Provide the (x, y) coordinate of the cell's center where the given text is located.  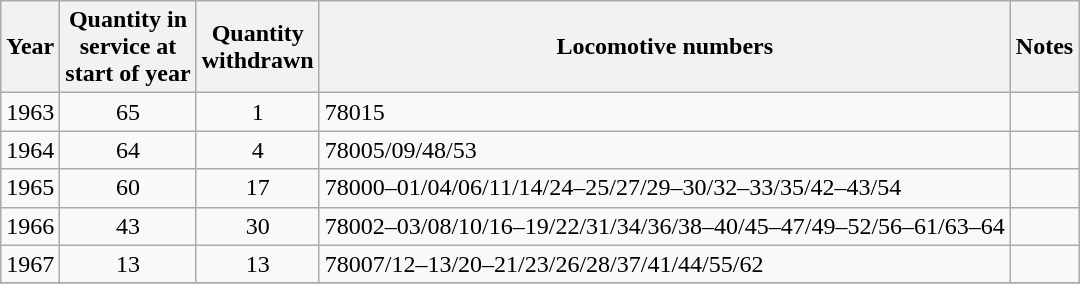
1 (258, 112)
1965 (30, 188)
4 (258, 150)
64 (128, 150)
1963 (30, 112)
78000–01/04/06/11/14/24–25/27/29–30/32–33/35/42–43/54 (664, 188)
1964 (30, 150)
78007/12–13/20–21/23/26/28/37/41/44/55/62 (664, 264)
65 (128, 112)
Year (30, 47)
Notes (1044, 47)
43 (128, 226)
60 (128, 188)
Quantitywithdrawn (258, 47)
17 (258, 188)
78002–03/08/10/16–19/22/31/34/36/38–40/45–47/49–52/56–61/63–64 (664, 226)
1967 (30, 264)
Quantity inservice atstart of year (128, 47)
1966 (30, 226)
78005/09/48/53 (664, 150)
30 (258, 226)
78015 (664, 112)
Locomotive numbers (664, 47)
